From the cell containing the given text, extract its center point as [X, Y] coordinate. 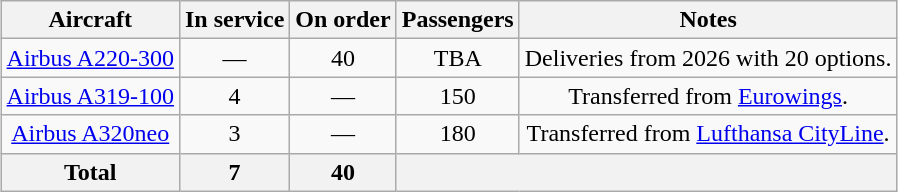
150 [458, 96]
Airbus A320neo [90, 134]
TBA [458, 58]
On order [343, 20]
Notes [708, 20]
Deliveries from 2026 with 20 options. [708, 58]
Airbus A319-100 [90, 96]
Transferred from Eurowings. [708, 96]
Passengers [458, 20]
In service [234, 20]
Total [90, 172]
Aircraft [90, 20]
7 [234, 172]
Transferred from Lufthansa CityLine. [708, 134]
180 [458, 134]
3 [234, 134]
Airbus A220-300 [90, 58]
4 [234, 96]
